Locate the cell with the specified text and output its [x, y] center coordinate. 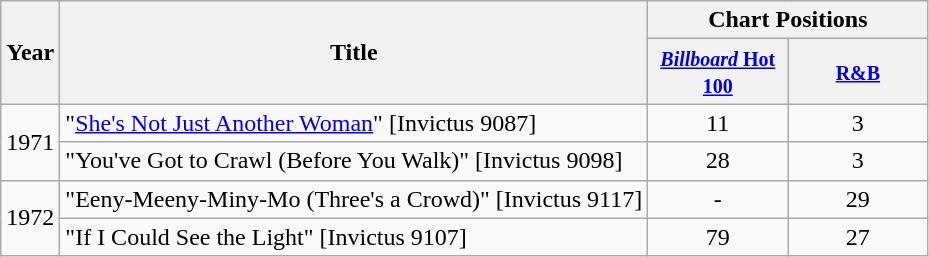
1971 [30, 142]
R&B [858, 72]
"You've Got to Crawl (Before You Walk)" [Invictus 9098] [354, 161]
"Eeny-Meeny-Miny-Mo (Three's a Crowd)" [Invictus 9117] [354, 199]
28 [718, 161]
Billboard Hot 100 [718, 72]
"If I Could See the Light" [Invictus 9107] [354, 237]
1972 [30, 218]
Chart Positions [788, 20]
Title [354, 52]
11 [718, 123]
Year [30, 52]
- [718, 199]
"She's Not Just Another Woman" [Invictus 9087] [354, 123]
29 [858, 199]
79 [718, 237]
27 [858, 237]
